Search for the cell housing the specified text and yield its (X, Y) center coordinate. 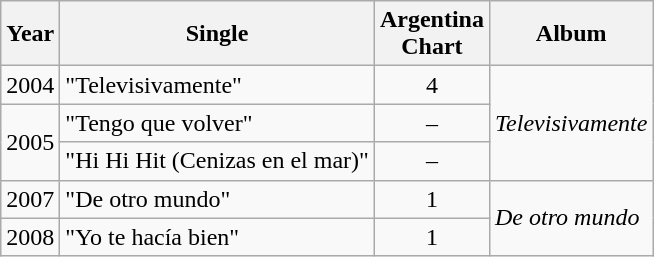
2004 (30, 85)
"Yo te hacía bien" (218, 237)
De otro mundo (570, 218)
Single (218, 34)
"Hi Hi Hit (Cenizas en el mar)" (218, 161)
Televisivamente (570, 123)
"Tengo que volver" (218, 123)
2005 (30, 142)
"Televisivamente" (218, 85)
2007 (30, 199)
4 (432, 85)
Album (570, 34)
Year (30, 34)
"De otro mundo" (218, 199)
2008 (30, 237)
ArgentinaChart (432, 34)
